Pinpoint the cell where the given text exists, returning its (X, Y) midpoint coordinate. 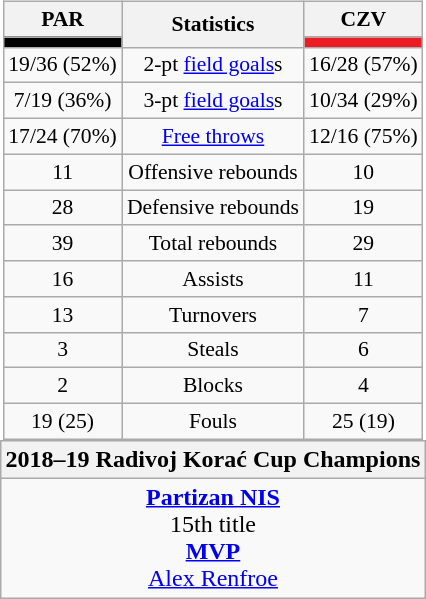
10/34 (29%) (364, 101)
Statistics (213, 24)
16/28 (57%) (364, 65)
3-pt field goalss (213, 101)
7 (364, 314)
Free throws (213, 136)
12/16 (75%) (364, 136)
CZV (364, 19)
Partizan NIS15th titleMVP Alex Renfroe (213, 538)
Defensive rebounds (213, 208)
17/24 (70%) (62, 136)
PAR (62, 19)
39 (62, 243)
Blocks (213, 386)
6 (364, 350)
2 (62, 386)
19/36 (52%) (62, 65)
29 (364, 243)
Turnovers (213, 314)
Fouls (213, 421)
10 (364, 172)
2-pt field goalss (213, 65)
4 (364, 386)
19 (25) (62, 421)
Assists (213, 279)
25 (19) (364, 421)
Steals (213, 350)
16 (62, 279)
7/19 (36%) (62, 101)
28 (62, 208)
Offensive rebounds (213, 172)
19 (364, 208)
3 (62, 350)
13 (62, 314)
2018–19 Radivoj Korać Cup Champions (213, 459)
Total rebounds (213, 243)
